Identify which cell holds the provided text, then report its [X, Y] central coordinate. 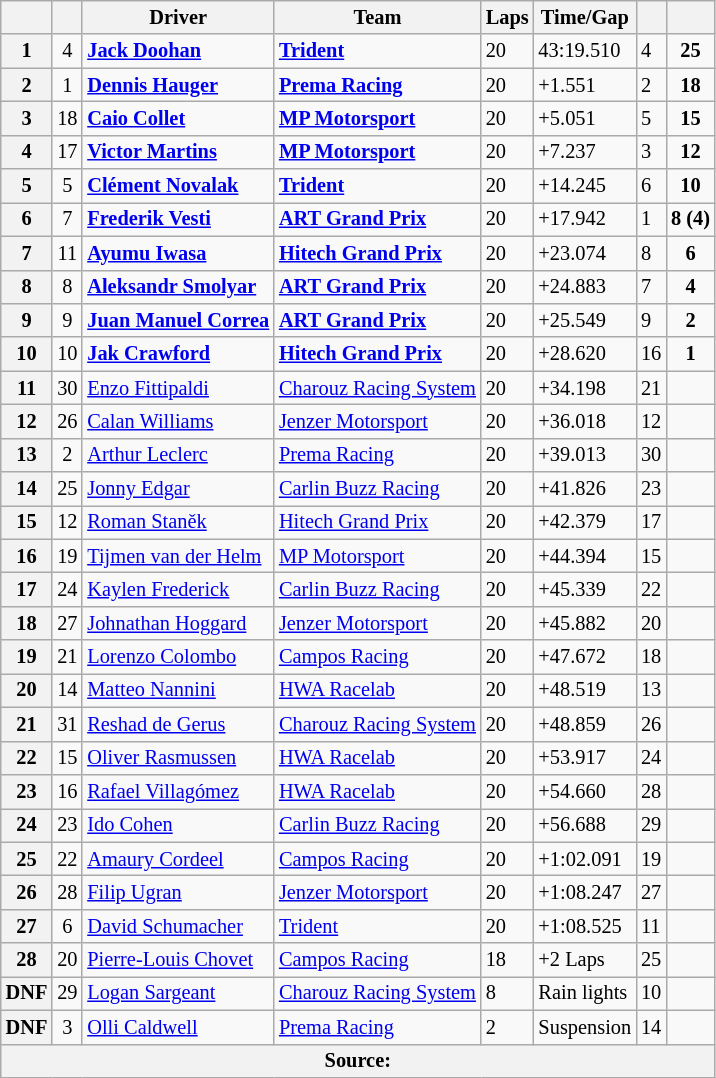
Amaury Cordeel [178, 859]
Caio Collet [178, 118]
+2 Laps [586, 960]
+36.018 [586, 421]
Jak Crawford [178, 354]
Reshad de Gerus [178, 724]
David Schumacher [178, 926]
+28.620 [586, 354]
+44.394 [586, 556]
Rafael Villagómez [178, 791]
Time/Gap [586, 17]
Filip Ugran [178, 892]
Juan Manuel Correa [178, 320]
+42.379 [586, 522]
+53.917 [586, 758]
Matteo Nannini [178, 690]
43:19.510 [586, 51]
Driver [178, 17]
+48.519 [586, 690]
+39.013 [586, 455]
8 (4) [690, 219]
Arthur Leclerc [178, 455]
+25.549 [586, 320]
Laps [508, 17]
+48.859 [586, 724]
+23.074 [586, 253]
+56.688 [586, 825]
Oliver Rasmussen [178, 758]
Ido Cohen [178, 825]
Jonny Edgar [178, 489]
Team [378, 17]
Tijmen van der Helm [178, 556]
Kaylen Frederick [178, 589]
+45.339 [586, 589]
+5.051 [586, 118]
Frederik Vesti [178, 219]
+7.237 [586, 152]
Ayumu Iwasa [178, 253]
Clément Novalak [178, 186]
Jack Doohan [178, 51]
+24.883 [586, 287]
Aleksandr Smolyar [178, 287]
+34.198 [586, 388]
Dennis Hauger [178, 85]
Rain lights [586, 993]
Calan Williams [178, 421]
Enzo Fittipaldi [178, 388]
Lorenzo Colombo [178, 657]
Logan Sargeant [178, 993]
Olli Caldwell [178, 1027]
+17.942 [586, 219]
+47.672 [586, 657]
+54.660 [586, 791]
+41.826 [586, 489]
+14.245 [586, 186]
Suspension [586, 1027]
31 [67, 724]
Roman Staněk [178, 522]
Pierre-Louis Chovet [178, 960]
Johnathan Hoggard [178, 623]
Source: [358, 1061]
+1:08.525 [586, 926]
+1.551 [586, 85]
+1:02.091 [586, 859]
+45.882 [586, 623]
+1:08.247 [586, 892]
Victor Martins [178, 152]
